Return the (x, y) coordinate for the center point of the cell that contains the specified text.  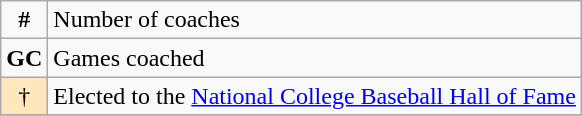
GC (24, 58)
Number of coaches (315, 20)
# (24, 20)
Elected to the National College Baseball Hall of Fame (315, 96)
† (24, 96)
Games coached (315, 58)
